Capture the cell that displays the provided text and extract its [x, y] central coordinate. 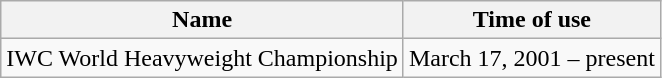
Name [202, 20]
March 17, 2001 – present [532, 58]
IWC World Heavyweight Championship [202, 58]
Time of use [532, 20]
